Identify which cell holds the provided text, then report its (x, y) central coordinate. 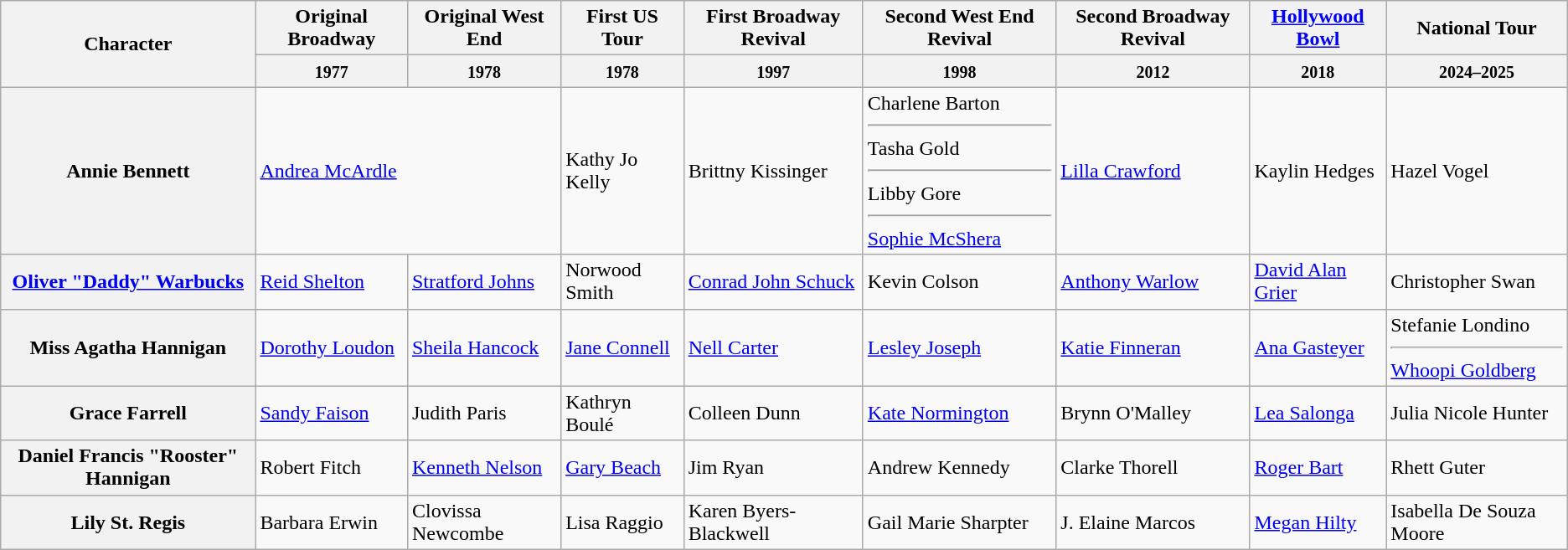
Lesley Joseph (960, 347)
Lily St. Regis (128, 522)
Stefanie LondinoWhoopi Goldberg (1477, 347)
Julia Nicole Hunter (1477, 414)
Miss Agatha Hannigan (128, 347)
Ana Gasteyer (1318, 347)
Gail Marie Sharpter (960, 522)
2024–2025 (1477, 71)
David Alan Grier (1318, 281)
Colleen Dunn (773, 414)
Conrad John Schuck (773, 281)
Jim Ryan (773, 467)
Karen Byers-Blackwell (773, 522)
2018 (1318, 71)
Anthony Warlow (1153, 281)
1977 (332, 71)
Clarke Thorell (1153, 467)
Original Broadway (332, 28)
Brynn O'Malley (1153, 414)
Christopher Swan (1477, 281)
Andrea McArdle (409, 171)
Original West End (484, 28)
Hazel Vogel (1477, 171)
1998 (960, 71)
Character (128, 44)
First US Tour (623, 28)
Katie Finneran (1153, 347)
Isabella De Souza Moore (1477, 522)
Daniel Francis "Rooster" Hannigan (128, 467)
Lilla Crawford (1153, 171)
Dorothy Loudon (332, 347)
Kathryn Boulé (623, 414)
Rhett Guter (1477, 467)
Kate Normington (960, 414)
National Tour (1477, 28)
Reid Shelton (332, 281)
Nell Carter (773, 347)
Brittny Kissinger (773, 171)
Oliver "Daddy" Warbucks (128, 281)
Norwood Smith (623, 281)
Lisa Raggio (623, 522)
Stratford Johns (484, 281)
Gary Beach (623, 467)
Sandy Faison (332, 414)
Kevin Colson (960, 281)
Kenneth Nelson (484, 467)
Second Broadway Revival (1153, 28)
Kathy Jo Kelly (623, 171)
Lea Salonga (1318, 414)
Barbara Erwin (332, 522)
First Broadway Revival (773, 28)
Roger Bart (1318, 467)
Annie Bennett (128, 171)
J. Elaine Marcos (1153, 522)
Andrew Kennedy (960, 467)
2012 (1153, 71)
Second West End Revival (960, 28)
Kaylin Hedges (1318, 171)
Megan Hilty (1318, 522)
Clovissa Newcombe (484, 522)
Grace Farrell (128, 414)
1997 (773, 71)
Jane Connell (623, 347)
Charlene BartonTasha GoldLibby GoreSophie McShera (960, 171)
Robert Fitch (332, 467)
Hollywood Bowl (1318, 28)
Sheila Hancock (484, 347)
Judith Paris (484, 414)
